Capture the cell that displays the provided text and extract its [X, Y] central coordinate. 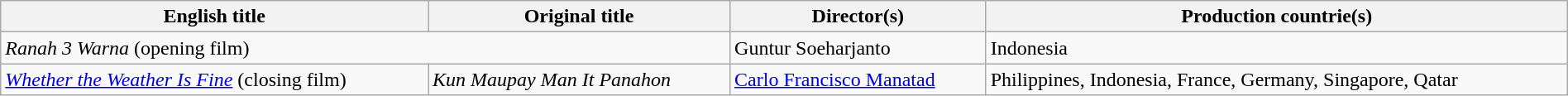
Director(s) [858, 17]
Guntur Soeharjanto [858, 48]
Production countrie(s) [1277, 17]
Whether the Weather Is Fine (closing film) [215, 79]
Indonesia [1277, 48]
Original title [579, 17]
English title [215, 17]
Carlo Francisco Manatad [858, 79]
Ranah 3 Warna (opening film) [366, 48]
Philippines, Indonesia, France, Germany, Singapore, Qatar [1277, 79]
Kun Maupay Man It Panahon [579, 79]
